Locate the cell with the specified text and output its [X, Y] center coordinate. 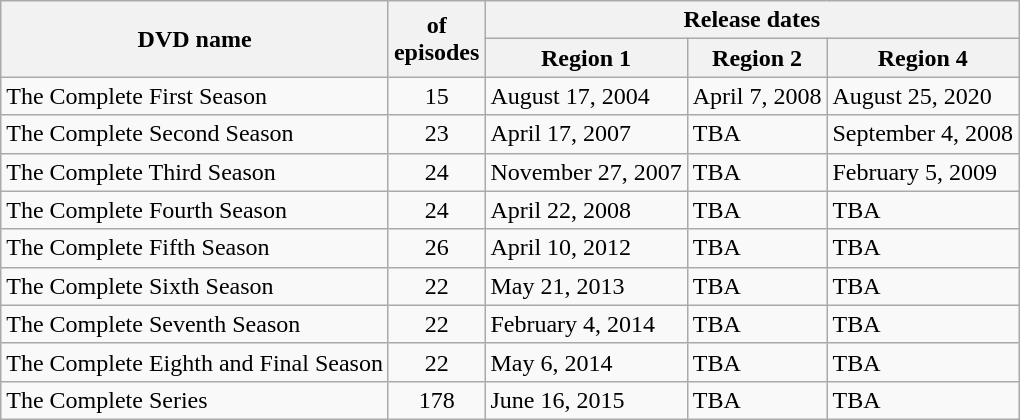
The Complete Fifth Season [195, 248]
26 [436, 248]
April 17, 2007 [586, 134]
August 25, 2020 [923, 96]
The Complete Fourth Season [195, 210]
February 4, 2014 [586, 324]
June 16, 2015 [586, 400]
The Complete Eighth and Final Season [195, 362]
ofepisodes [436, 39]
November 27, 2007 [586, 172]
April 10, 2012 [586, 248]
May 6, 2014 [586, 362]
April 7, 2008 [757, 96]
Region 1 [586, 58]
April 22, 2008 [586, 210]
Region 2 [757, 58]
The Complete First Season [195, 96]
DVD name [195, 39]
Region 4 [923, 58]
The Complete Seventh Season [195, 324]
February 5, 2009 [923, 172]
Release dates [752, 20]
The Complete Third Season [195, 172]
15 [436, 96]
August 17, 2004 [586, 96]
May 21, 2013 [586, 286]
The Complete Series [195, 400]
178 [436, 400]
The Complete Sixth Season [195, 286]
The Complete Second Season [195, 134]
23 [436, 134]
September 4, 2008 [923, 134]
